Identify which cell holds the provided text, then report its (X, Y) central coordinate. 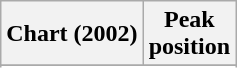
Chart (2002) (72, 34)
Peakposition (189, 34)
